Output the (X, Y) coordinate of the center of the cell containing the given text.  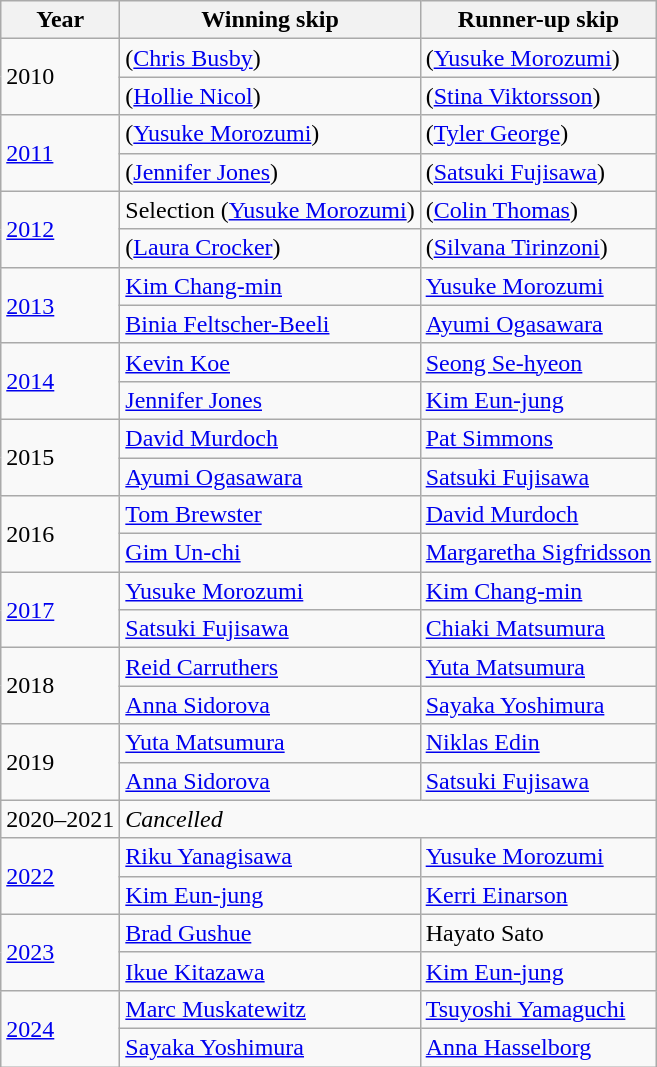
2018 (60, 686)
(Laura Crocker) (270, 248)
2017 (60, 610)
Kerri Einarson (538, 895)
(Stina Viktorsson) (538, 96)
(Colin Thomas) (538, 210)
Hayato Sato (538, 933)
2011 (60, 153)
(Satsuki Fujisawa) (538, 172)
Kevin Koe (270, 362)
Winning skip (270, 20)
Chiaki Matsumura (538, 629)
2024 (60, 1028)
Jennifer Jones (270, 400)
Selection (Yusuke Morozumi) (270, 210)
2012 (60, 229)
Anna Hasselborg (538, 1047)
Pat Simmons (538, 438)
2016 (60, 534)
Tsuyoshi Yamaguchi (538, 1009)
Runner-up skip (538, 20)
(Silvana Tirinzoni) (538, 248)
Seong Se-hyeon (538, 362)
2019 (60, 762)
Gim Un-chi (270, 553)
Marc Muskatewitz (270, 1009)
Year (60, 20)
Cancelled (388, 819)
2022 (60, 876)
(Tyler George) (538, 134)
(Jennifer Jones) (270, 172)
2023 (60, 952)
Riku Yanagisawa (270, 857)
Niklas Edin (538, 743)
2015 (60, 457)
2013 (60, 305)
Margaretha Sigfridsson (538, 553)
2014 (60, 381)
2010 (60, 77)
Brad Gushue (270, 933)
2020–2021 (60, 819)
Tom Brewster (270, 515)
(Hollie Nicol) (270, 96)
Ikue Kitazawa (270, 971)
Binia Feltscher-Beeli (270, 324)
Reid Carruthers (270, 667)
(Chris Busby) (270, 58)
